Return (X, Y) of the center of cell containing provided text 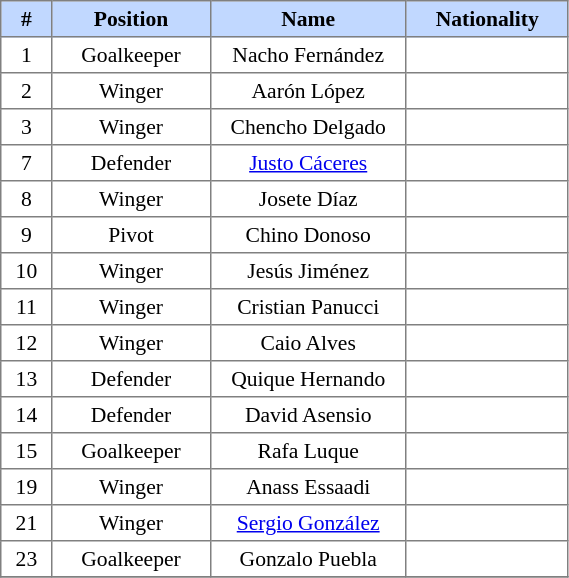
15 (26, 451)
21 (26, 523)
14 (26, 415)
Pivot (131, 235)
19 (26, 487)
Chino Donoso (308, 235)
10 (26, 271)
Nationality (487, 19)
12 (26, 343)
9 (26, 235)
Caio Alves (308, 343)
Rafa Luque (308, 451)
2 (26, 91)
Chencho Delgado (308, 127)
13 (26, 379)
Name (308, 19)
1 (26, 55)
Cristian Panucci (308, 307)
Position (131, 19)
Aarón López (308, 91)
3 (26, 127)
11 (26, 307)
Sergio González (308, 523)
7 (26, 163)
Justo Cáceres (308, 163)
8 (26, 199)
Nacho Fernández (308, 55)
Anass Essaadi (308, 487)
Gonzalo Puebla (308, 559)
David Asensio (308, 415)
Jesús Jiménez (308, 271)
Quique Hernando (308, 379)
23 (26, 559)
# (26, 19)
Josete Díaz (308, 199)
